Find where the given text appears and provide that cell's center as (X, Y) coordinate. 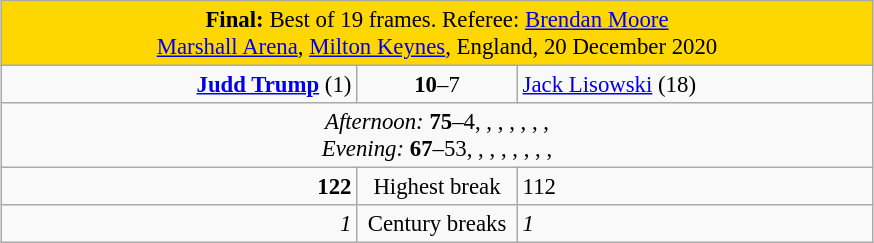
Jack Lisowski (18) (695, 85)
Highest break (438, 187)
112 (695, 187)
10–7 (438, 85)
Afternoon: 75–4, , , , , , , Evening: 67–53, , , , , , , , (437, 136)
Judd Trump (1) (179, 85)
122 (179, 187)
Century breaks (438, 224)
Final: Best of 19 frames. Referee: Brendan MooreMarshall Arena, Milton Keynes, England, 20 December 2020 (437, 34)
